Locate the cell with the specified text and output its (x, y) center coordinate. 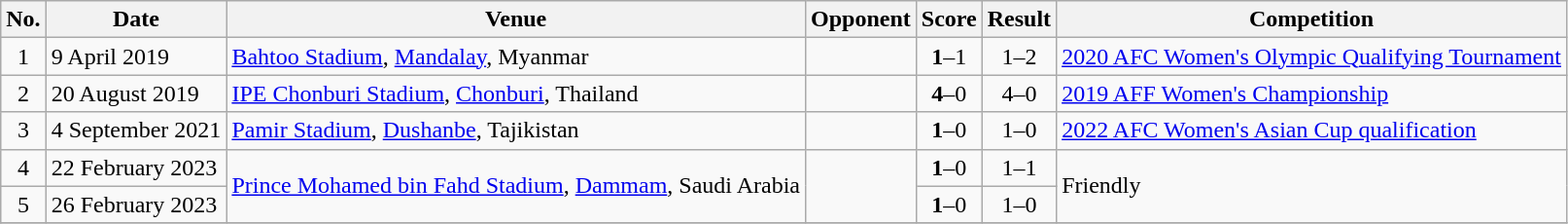
Score (949, 19)
26 February 2023 (136, 205)
Bahtoo Stadium, Mandalay, Myanmar (516, 56)
22 February 2023 (136, 168)
1–2 (1019, 56)
Date (136, 19)
4 September 2021 (136, 131)
2022 AFC Women's Asian Cup qualification (1312, 131)
No. (23, 19)
2019 AFF Women's Championship (1312, 93)
Opponent (860, 19)
4 (23, 168)
Competition (1312, 19)
Prince Mohamed bin Fahd Stadium, Dammam, Saudi Arabia (516, 186)
2020 AFC Women's Olympic Qualifying Tournament (1312, 56)
Friendly (1312, 186)
20 August 2019 (136, 93)
2 (23, 93)
Result (1019, 19)
3 (23, 131)
Pamir Stadium, Dushanbe, Tajikistan (516, 131)
1 (23, 56)
Venue (516, 19)
IPE Chonburi Stadium, Chonburi, Thailand (516, 93)
5 (23, 205)
9 April 2019 (136, 56)
